Capture the cell that displays the provided text and extract its (X, Y) central coordinate. 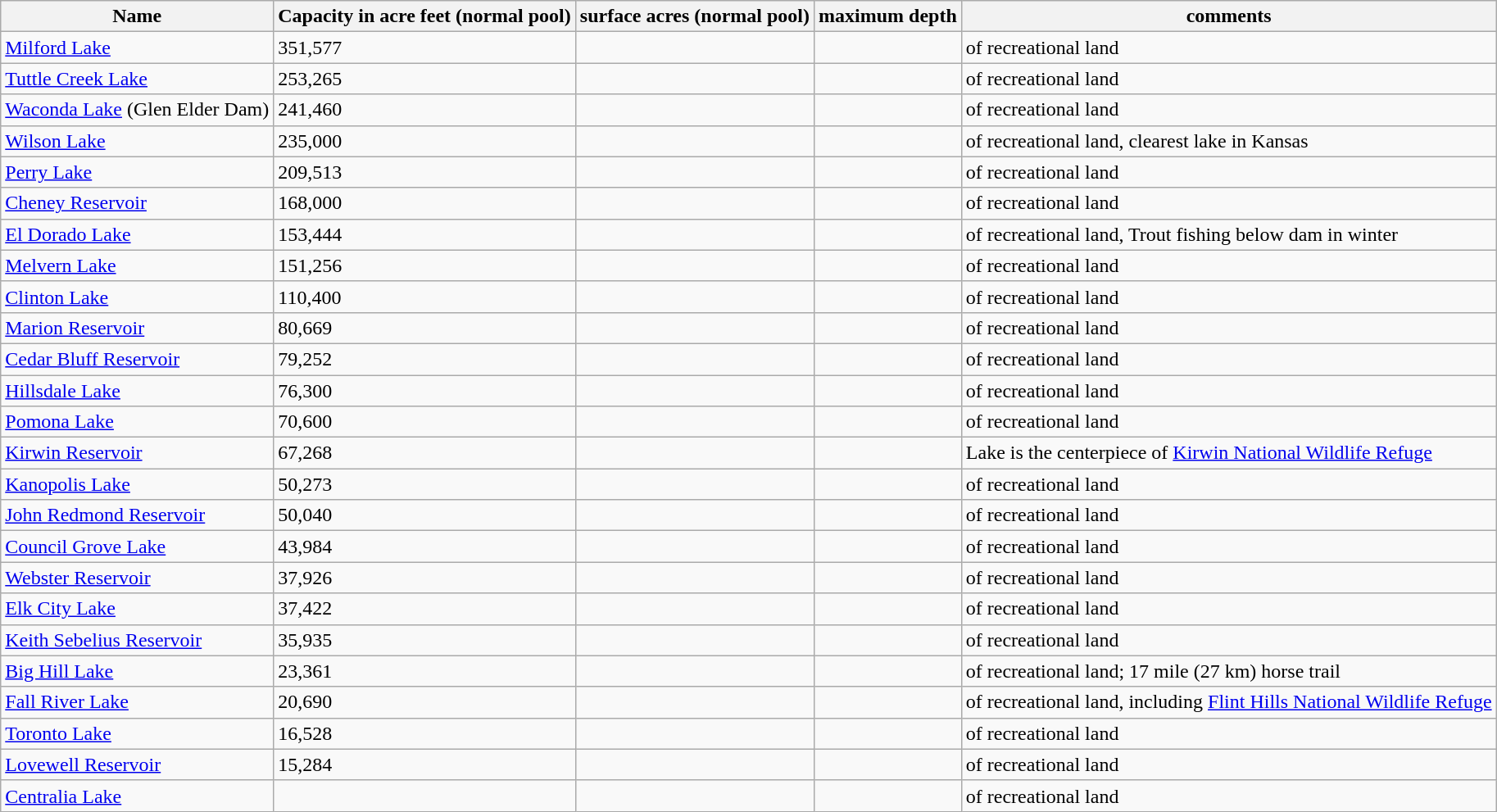
23,361 (424, 671)
Tuttle Creek Lake (138, 79)
Big Hill Lake (138, 671)
76,300 (424, 391)
Clinton Lake (138, 297)
Kirwin Reservoir (138, 453)
43,984 (424, 547)
John Redmond Reservoir (138, 515)
209,513 (424, 172)
of recreational land; 17 mile (27 km) horse trail (1229, 671)
35,935 (424, 640)
Name (138, 16)
Milford Lake (138, 48)
Lovewell Reservoir (138, 764)
20,690 (424, 702)
Keith Sebelius Reservoir (138, 640)
El Dorado Lake (138, 234)
Cedar Bluff Reservoir (138, 359)
110,400 (424, 297)
79,252 (424, 359)
37,422 (424, 609)
Perry Lake (138, 172)
37,926 (424, 578)
surface acres (normal pool) (695, 16)
Council Grove Lake (138, 547)
Toronto Lake (138, 733)
168,000 (424, 203)
Lake is the centerpiece of Kirwin National Wildlife Refuge (1229, 453)
Wilson Lake (138, 141)
351,577 (424, 48)
153,444 (424, 234)
Waconda Lake (Glen Elder Dam) (138, 110)
comments (1229, 16)
of recreational land, clearest lake in Kansas (1229, 141)
Fall River Lake (138, 702)
Webster Reservoir (138, 578)
151,256 (424, 265)
maximum depth (888, 16)
Pomona Lake (138, 422)
80,669 (424, 328)
241,460 (424, 110)
Cheney Reservoir (138, 203)
16,528 (424, 733)
Melvern Lake (138, 265)
253,265 (424, 79)
Kanopolis Lake (138, 484)
50,040 (424, 515)
Marion Reservoir (138, 328)
of recreational land, including Flint Hills National Wildlife Refuge (1229, 702)
of recreational land, Trout fishing below dam in winter (1229, 234)
67,268 (424, 453)
15,284 (424, 764)
Centralia Lake (138, 796)
Capacity in acre feet (normal pool) (424, 16)
Hillsdale Lake (138, 391)
Elk City Lake (138, 609)
70,600 (424, 422)
50,273 (424, 484)
235,000 (424, 141)
